Capture the cell that displays the provided text and extract its (x, y) central coordinate. 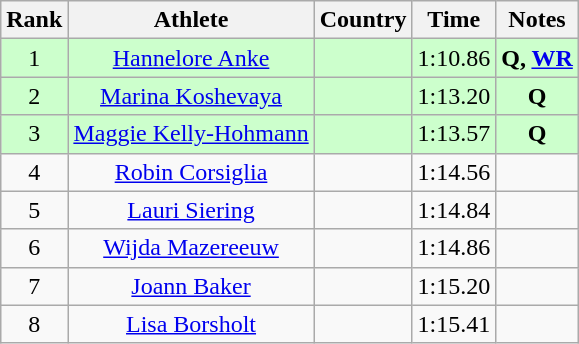
Joann Baker (191, 286)
Marina Koshevaya (191, 96)
1:14.56 (454, 172)
1:14.84 (454, 210)
1:15.41 (454, 324)
7 (34, 286)
1:13.20 (454, 96)
Q, WR (538, 58)
8 (34, 324)
Lauri Siering (191, 210)
Wijda Mazereeuw (191, 248)
2 (34, 96)
Rank (34, 20)
1:13.57 (454, 134)
1:14.86 (454, 248)
Maggie Kelly-Hohmann (191, 134)
1 (34, 58)
4 (34, 172)
Notes (538, 20)
6 (34, 248)
Hannelore Anke (191, 58)
Athlete (191, 20)
Time (454, 20)
1:15.20 (454, 286)
3 (34, 134)
1:10.86 (454, 58)
Country (363, 20)
5 (34, 210)
Robin Corsiglia (191, 172)
Lisa Borsholt (191, 324)
